Scan for the cell matching the given text and deliver its [X, Y] coordinate at center. 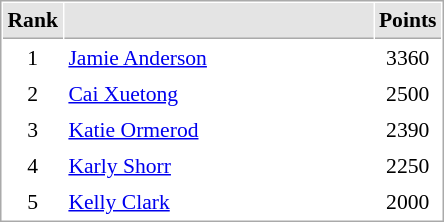
2390 [408, 129]
2500 [408, 93]
Kelly Clark [218, 201]
Jamie Anderson [218, 57]
3 [32, 129]
Cai Xuetong [218, 93]
4 [32, 165]
2000 [408, 201]
Points [408, 21]
Karly Shorr [218, 165]
2250 [408, 165]
Katie Ormerod [218, 129]
5 [32, 201]
2 [32, 93]
3360 [408, 57]
1 [32, 57]
Rank [32, 21]
